Identify which cell holds the provided text, then report its (x, y) central coordinate. 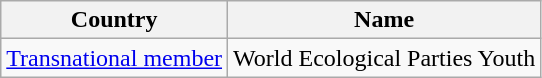
World Ecological Parties Youth (384, 58)
Transnational member (114, 58)
Country (114, 20)
Name (384, 20)
